From the cell containing the given text, extract its center point as [x, y] coordinate. 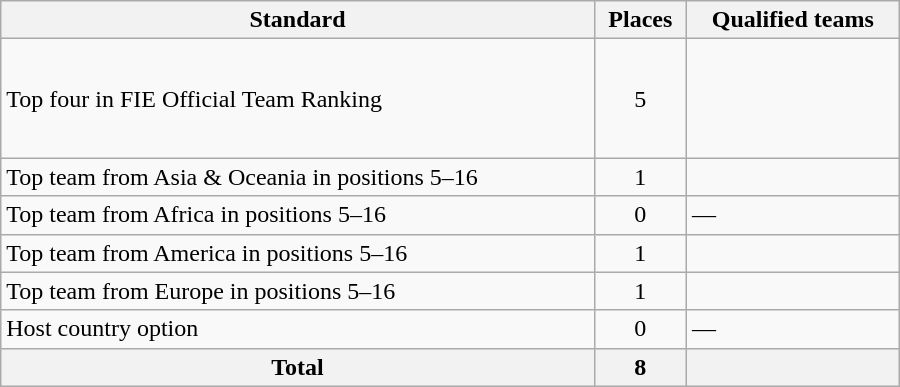
Host country option [298, 329]
Top team from Asia & Oceania in positions 5–16 [298, 177]
Top team from America in positions 5–16 [298, 253]
8 [640, 367]
Top team from Europe in positions 5–16 [298, 291]
Top four in FIE Official Team Ranking [298, 98]
Places [640, 20]
Qualified teams [792, 20]
Standard [298, 20]
Top team from Africa in positions 5–16 [298, 215]
5 [640, 98]
Total [298, 367]
